Detect which cell encompasses the target text, then output its [X, Y] center coordinate. 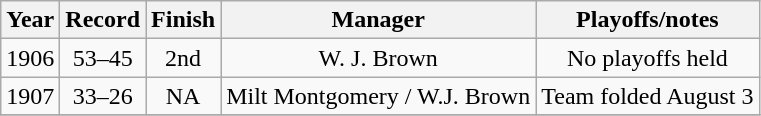
NA [184, 96]
Manager [378, 20]
Milt Montgomery / W.J. Brown [378, 96]
1906 [30, 58]
No playoffs held [648, 58]
33–26 [103, 96]
2nd [184, 58]
53–45 [103, 58]
W. J. Brown [378, 58]
Finish [184, 20]
Record [103, 20]
Team folded August 3 [648, 96]
Year [30, 20]
1907 [30, 96]
Playoffs/notes [648, 20]
